Locate the cell with the specified text and output its [x, y] center coordinate. 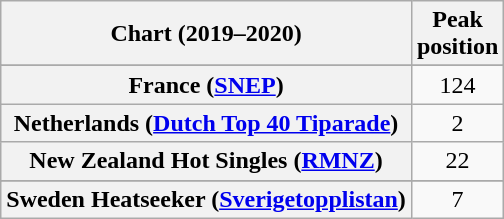
Chart (2019–2020) [206, 34]
New Zealand Hot Singles (RMNZ) [206, 161]
2 [457, 123]
22 [457, 161]
Netherlands (Dutch Top 40 Tiparade) [206, 123]
Peakposition [457, 34]
Sweden Heatseeker (Sverigetopplistan) [206, 199]
124 [457, 85]
France (SNEP) [206, 85]
7 [457, 199]
